Identify which cell holds the provided text, then report its [X, Y] central coordinate. 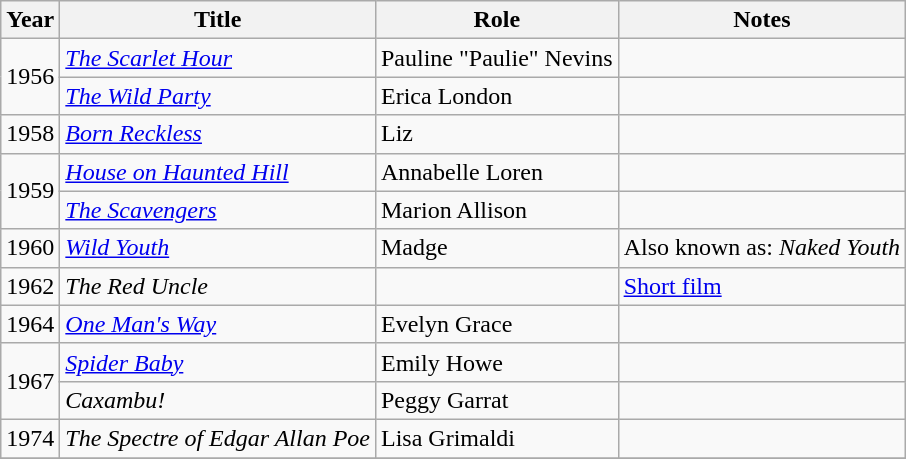
Spider Baby [218, 362]
The Scavengers [218, 210]
Marion Allison [496, 210]
Pauline "Paulie" Nevins [496, 58]
Lisa Grimaldi [496, 438]
Wild Youth [218, 248]
Madge [496, 248]
The Wild Party [218, 96]
Caxambu! [218, 400]
Emily Howe [496, 362]
1967 [30, 381]
Year [30, 20]
Notes [762, 20]
Title [218, 20]
Role [496, 20]
House on Haunted Hill [218, 172]
Also known as: Naked Youth [762, 248]
Liz [496, 134]
The Red Uncle [218, 286]
Short film [762, 286]
Annabelle Loren [496, 172]
1960 [30, 248]
One Man's Way [218, 324]
Erica London [496, 96]
1959 [30, 191]
1956 [30, 77]
The Spectre of Edgar Allan Poe [218, 438]
1974 [30, 438]
1958 [30, 134]
Born Reckless [218, 134]
The Scarlet Hour [218, 58]
1964 [30, 324]
1962 [30, 286]
Peggy Garrat [496, 400]
Evelyn Grace [496, 324]
